Scan for the cell matching the given text and deliver its (X, Y) coordinate at center. 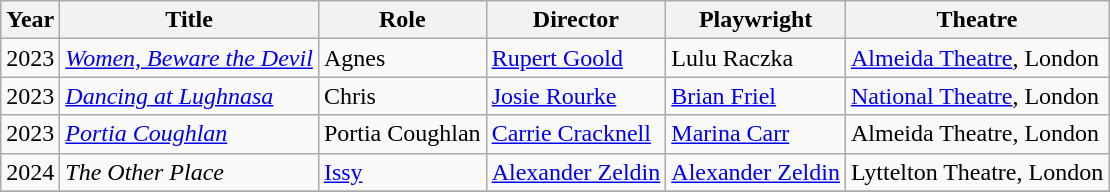
Year (30, 20)
Marina Carr (756, 134)
Role (402, 20)
Agnes (402, 58)
Director (576, 20)
Issy (402, 172)
Lyttelton Theatre, London (976, 172)
Title (190, 20)
Women, Beware the Devil (190, 58)
Theatre (976, 20)
Brian Friel (756, 96)
Chris (402, 96)
Rupert Goold (576, 58)
Lulu Raczka (756, 58)
2024 (30, 172)
National Theatre, London (976, 96)
Playwright (756, 20)
Carrie Cracknell (576, 134)
Josie Rourke (576, 96)
The Other Place (190, 172)
Dancing at Lughnasa (190, 96)
